Return the (X, Y) coordinate for the center point of the cell that contains the specified text.  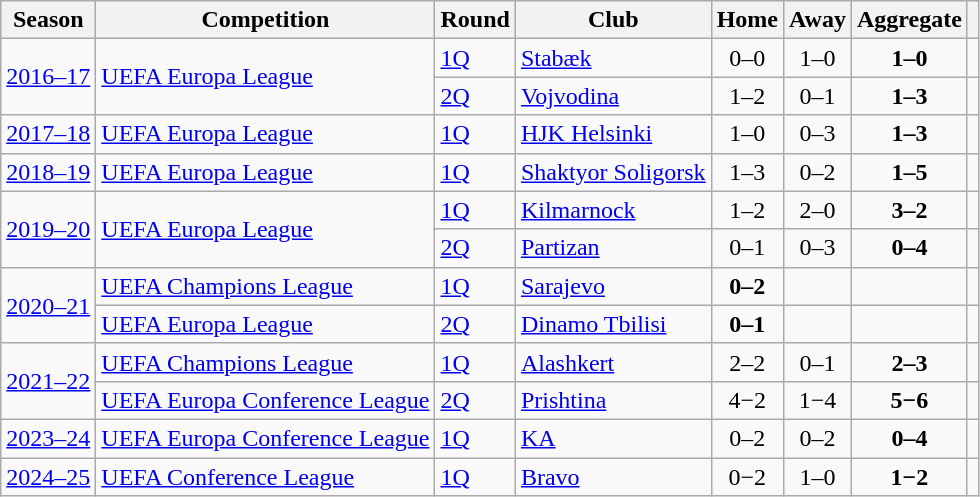
2017–18 (48, 134)
HJK Helsinki (613, 134)
2016–17 (48, 77)
Shaktyor Soligorsk (613, 172)
Round (475, 20)
Bravo (613, 477)
2–3 (909, 362)
5−6 (909, 400)
2021–22 (48, 381)
2023–24 (48, 438)
1–5 (909, 172)
UEFA Conference League (266, 477)
Home (747, 20)
4−2 (747, 400)
Partizan (613, 248)
2–2 (747, 362)
3–2 (909, 210)
Prishtina (613, 400)
2020–21 (48, 305)
Aggregate (909, 20)
Season (48, 20)
0−2 (747, 477)
Alashkert (613, 362)
Sarajevo (613, 286)
KA (613, 438)
2019–20 (48, 229)
Dinamo Tbilisi (613, 324)
Competition (266, 20)
2018–19 (48, 172)
Stabæk (613, 58)
1−4 (818, 400)
2024–25 (48, 477)
Away (818, 20)
2–0 (818, 210)
Club (613, 20)
Kilmarnock (613, 210)
Vojvodina (613, 96)
1−2 (909, 477)
0–0 (747, 58)
